Output the (X, Y) coordinate of the center of the cell containing the given text.  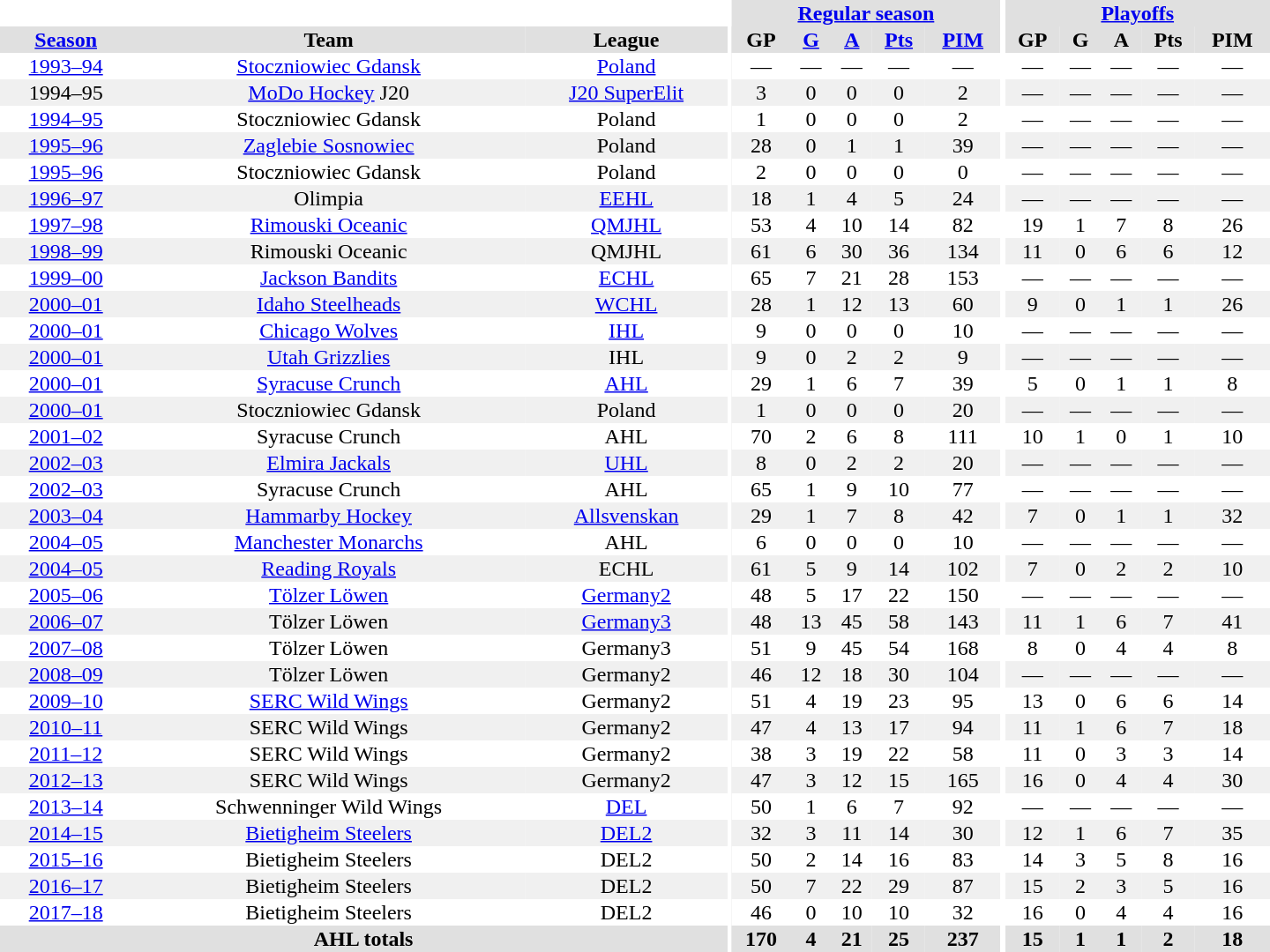
54 (899, 648)
95 (963, 701)
1997–98 (65, 225)
DEL (626, 807)
League (626, 40)
24 (963, 198)
41 (1233, 621)
UHL (626, 463)
2001–02 (65, 436)
1993–94 (65, 66)
Zaglebie Sosnowiec (328, 145)
Season (65, 40)
83 (963, 859)
MoDo Hockey J20 (328, 93)
2007–08 (65, 648)
Playoffs (1138, 13)
Olimpia (328, 198)
35 (1233, 833)
2016–17 (65, 886)
165 (963, 780)
2006–07 (65, 621)
70 (760, 436)
2015–16 (65, 859)
AHL totals (363, 939)
2008–09 (65, 674)
1996–97 (65, 198)
Allsvenskan (626, 516)
2012–13 (65, 780)
42 (963, 516)
2017–18 (65, 912)
Chicago Wolves (328, 331)
102 (963, 569)
2003–04 (65, 516)
2011–12 (65, 754)
2010–11 (65, 727)
53 (760, 225)
Idaho Steelheads (328, 304)
23 (899, 701)
143 (963, 621)
Jackson Bandits (328, 278)
36 (899, 251)
82 (963, 225)
Schwenninger Wild Wings (328, 807)
150 (963, 595)
134 (963, 251)
60 (963, 304)
25 (899, 939)
WCHL (626, 304)
104 (963, 674)
2009–10 (65, 701)
Utah Grizzlies (328, 357)
111 (963, 436)
Team (328, 40)
2005–06 (65, 595)
94 (963, 727)
Manchester Monarchs (328, 542)
87 (963, 886)
Hammarby Hockey (328, 516)
1998–99 (65, 251)
Regular season (866, 13)
170 (760, 939)
38 (760, 754)
168 (963, 648)
92 (963, 807)
77 (963, 489)
EEHL (626, 198)
237 (963, 939)
2013–14 (65, 807)
2014–15 (65, 833)
J20 SuperElit (626, 93)
153 (963, 278)
Reading Royals (328, 569)
1999–00 (65, 278)
Elmira Jackals (328, 463)
